Extract the (X, Y) coordinate from the center of the cell holding the provided text.  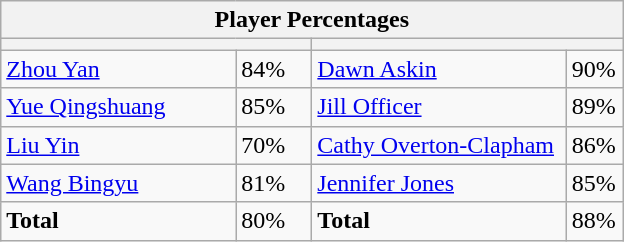
Yue Qingshuang (118, 107)
70% (274, 145)
81% (274, 183)
89% (594, 107)
Liu Yin (118, 145)
88% (594, 221)
Jennifer Jones (439, 183)
84% (274, 69)
Dawn Askin (439, 69)
Jill Officer (439, 107)
86% (594, 145)
80% (274, 221)
Zhou Yan (118, 69)
Player Percentages (312, 20)
Wang Bingyu (118, 183)
Cathy Overton-Clapham (439, 145)
90% (594, 69)
